Output the (X, Y) coordinate of the center of the cell containing the given text.  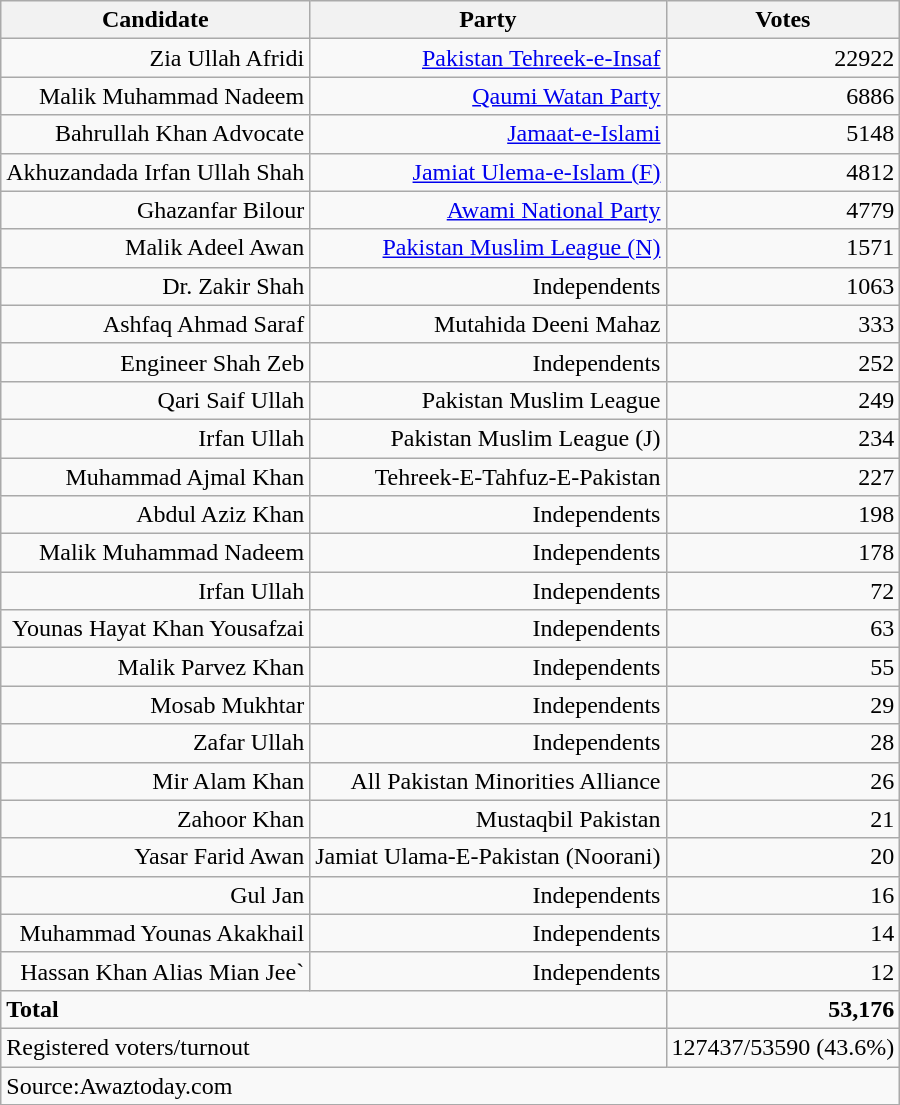
333 (783, 324)
Mosab Mukhtar (156, 705)
Mustaqbil Pakistan (488, 819)
5148 (783, 134)
Pakistan Tehreek-e-Insaf (488, 58)
6886 (783, 96)
Votes (783, 20)
21 (783, 819)
Source:Awaztoday.com (450, 1085)
198 (783, 515)
Tehreek-E-Tahfuz-E-Pakistan (488, 477)
All Pakistan Minorities Alliance (488, 781)
Gul Jan (156, 895)
Qaumi Watan Party (488, 96)
Malik Adeel Awan (156, 248)
Hassan Khan Alias Mian Jee` (156, 971)
4812 (783, 172)
63 (783, 629)
Zahoor Khan (156, 819)
Jamiat Ulama-E-Pakistan (Noorani) (488, 857)
234 (783, 438)
Zia Ullah Afridi (156, 58)
Party (488, 20)
Muhammad Ajmal Khan (156, 477)
55 (783, 667)
Ashfaq Ahmad Saraf (156, 324)
Malik Parvez Khan (156, 667)
28 (783, 743)
20 (783, 857)
29 (783, 705)
Ghazanfar Bilour (156, 210)
1571 (783, 248)
227 (783, 477)
Mutahida Deeni Mahaz (488, 324)
Muhammad Younas Akakhail (156, 933)
4779 (783, 210)
Jamaat-e-Islami (488, 134)
Mir Alam Khan (156, 781)
12 (783, 971)
Jamiat Ulema-e-Islam (F) (488, 172)
Younas Hayat Khan Yousafzai (156, 629)
26 (783, 781)
249 (783, 400)
Dr. Zakir Shah (156, 286)
Registered voters/turnout (334, 1047)
22922 (783, 58)
Pakistan Muslim League (J) (488, 438)
14 (783, 933)
Abdul Aziz Khan (156, 515)
178 (783, 553)
53,176 (783, 1009)
Total (334, 1009)
16 (783, 895)
Zafar Ullah (156, 743)
Pakistan Muslim League (488, 400)
Bahrullah Khan Advocate (156, 134)
252 (783, 362)
1063 (783, 286)
Engineer Shah Zeb (156, 362)
Yasar Farid Awan (156, 857)
72 (783, 591)
Awami National Party (488, 210)
Akhuzandada Irfan Ullah Shah (156, 172)
127437/53590 (43.6%) (783, 1047)
Qari Saif Ullah (156, 400)
Candidate (156, 20)
Pakistan Muslim League (N) (488, 248)
